Identify which cell holds the provided text, then report its (X, Y) central coordinate. 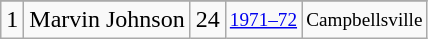
24 (208, 20)
Marvin Johnson (107, 20)
1 (12, 20)
1971–72 (263, 20)
Campbellsville (364, 20)
